Scan for the cell matching the given text and deliver its (x, y) coordinate at center. 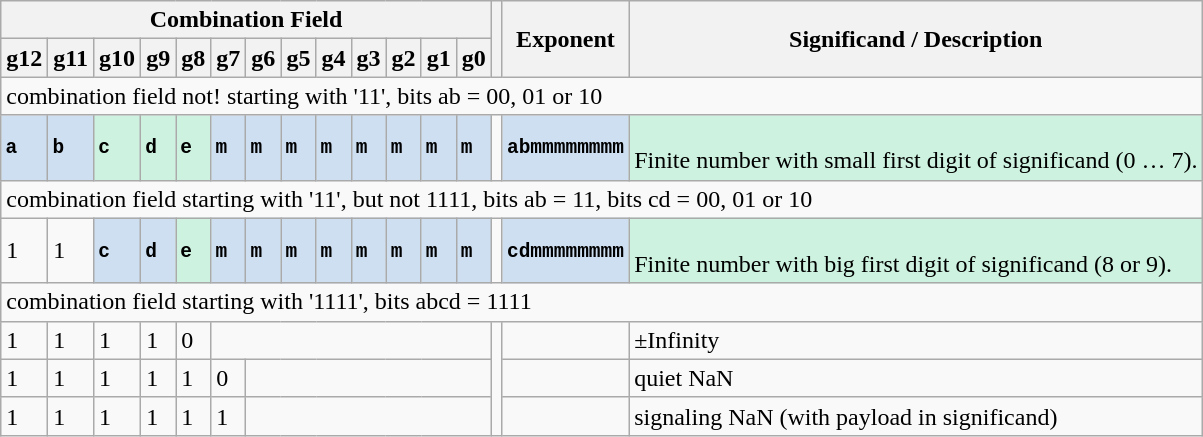
abmmmmmmmm (565, 148)
g11 (71, 58)
±Infinity (916, 340)
g3 (368, 58)
g1 (438, 58)
Finite number with big first digit of significand (8 or 9). (916, 250)
combination field not! starting with '11', bits ab = 00, 01 or 10 (602, 96)
Significand / Description (916, 39)
g12 (24, 58)
combination field starting with '1111', bits abcd = 1111 (602, 302)
g10 (118, 58)
g9 (158, 58)
g5 (298, 58)
cdmmmmmmmm (565, 250)
g2 (404, 58)
g6 (264, 58)
g4 (334, 58)
signaling NaN (with payload in significand) (916, 416)
Combination Field (246, 20)
g7 (228, 58)
quiet NaN (916, 378)
Finite number with small first digit of significand (0 … 7). (916, 148)
combination field starting with '11', but not 1111, bits ab = 11, bits cd = 00, 01 or 10 (602, 199)
g8 (194, 58)
a (24, 148)
b (71, 148)
Exponent (565, 39)
g0 (474, 58)
